Identify which cell holds the provided text, then report its [X, Y] central coordinate. 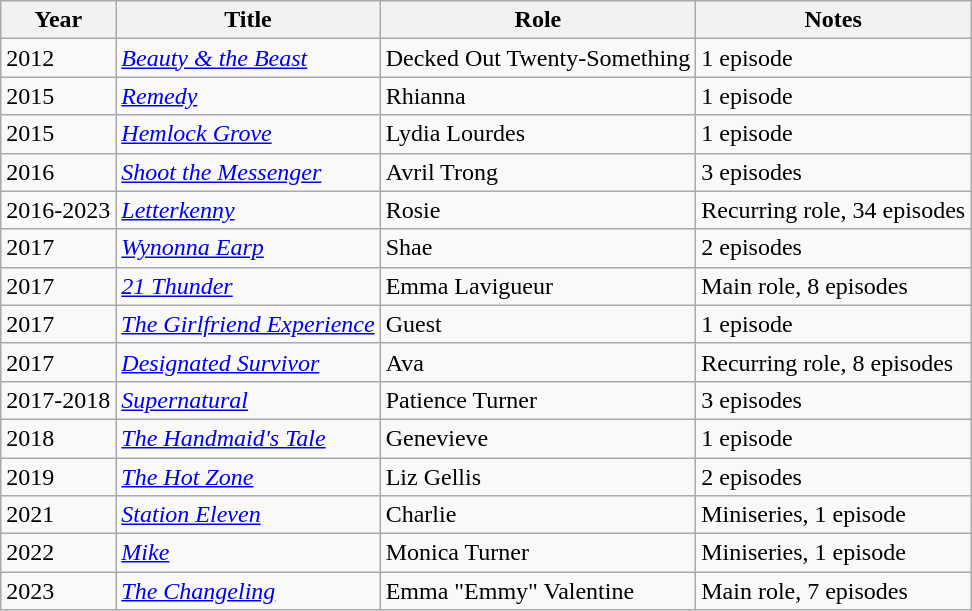
Beauty & the Beast [248, 58]
2012 [58, 58]
2016-2023 [58, 210]
Ava [538, 362]
2017-2018 [58, 400]
2016 [58, 172]
Monica Turner [538, 553]
21 Thunder [248, 286]
Emma Lavigueur [538, 286]
Decked Out Twenty-Something [538, 58]
Charlie [538, 515]
Rosie [538, 210]
The Handmaid's Tale [248, 438]
2018 [58, 438]
Recurring role, 8 episodes [834, 362]
The Hot Zone [248, 477]
Rhianna [538, 96]
Main role, 8 episodes [834, 286]
2022 [58, 553]
Designated Survivor [248, 362]
Recurring role, 34 episodes [834, 210]
2021 [58, 515]
Role [538, 20]
Avril Trong [538, 172]
Main role, 7 episodes [834, 591]
Liz Gellis [538, 477]
Lydia Lourdes [538, 134]
Title [248, 20]
Patience Turner [538, 400]
Notes [834, 20]
The Girlfriend Experience [248, 324]
2019 [58, 477]
Year [58, 20]
Shae [538, 248]
Genevieve [538, 438]
Letterkenny [248, 210]
Guest [538, 324]
Shoot the Messenger [248, 172]
The Changeling [248, 591]
Supernatural [248, 400]
2023 [58, 591]
Remedy [248, 96]
Hemlock Grove [248, 134]
Wynonna Earp [248, 248]
Emma "Emmy" Valentine [538, 591]
Mike [248, 553]
Station Eleven [248, 515]
